Extract the (X, Y) coordinate from the center of the cell holding the provided text.  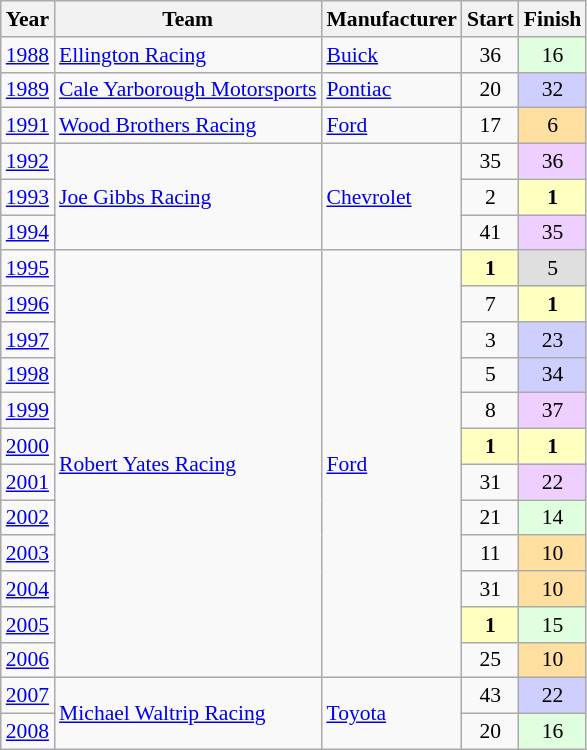
1994 (28, 233)
1989 (28, 90)
1995 (28, 269)
Team (188, 19)
32 (553, 90)
Robert Yates Racing (188, 465)
Wood Brothers Racing (188, 126)
34 (553, 375)
3 (490, 340)
2003 (28, 554)
2000 (28, 447)
11 (490, 554)
2006 (28, 660)
1988 (28, 55)
8 (490, 411)
21 (490, 518)
2 (490, 197)
15 (553, 625)
1992 (28, 162)
2007 (28, 696)
37 (553, 411)
1993 (28, 197)
Michael Waltrip Racing (188, 714)
Finish (553, 19)
Year (28, 19)
17 (490, 126)
2002 (28, 518)
14 (553, 518)
1999 (28, 411)
1997 (28, 340)
2005 (28, 625)
43 (490, 696)
41 (490, 233)
2008 (28, 732)
Start (490, 19)
2001 (28, 482)
Joe Gibbs Racing (188, 198)
Toyota (391, 714)
23 (553, 340)
Cale Yarborough Motorsports (188, 90)
Manufacturer (391, 19)
Chevrolet (391, 198)
6 (553, 126)
Pontiac (391, 90)
2004 (28, 589)
7 (490, 304)
25 (490, 660)
1991 (28, 126)
1998 (28, 375)
1996 (28, 304)
Buick (391, 55)
Ellington Racing (188, 55)
